Extract the (x, y) coordinate from the center of the cell holding the provided text.  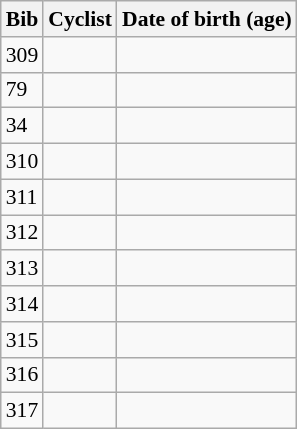
309 (22, 55)
314 (22, 304)
Date of birth (age) (207, 19)
34 (22, 126)
312 (22, 233)
313 (22, 269)
79 (22, 90)
316 (22, 375)
310 (22, 162)
317 (22, 411)
311 (22, 197)
Cyclist (80, 19)
315 (22, 340)
Bib (22, 19)
